Extract the (x, y) coordinate from the center of the cell holding the provided text.  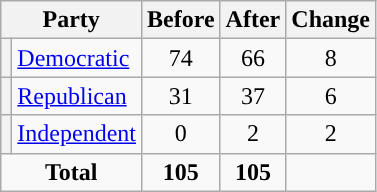
31 (180, 96)
Party (72, 20)
66 (253, 58)
0 (180, 134)
Total (72, 172)
8 (331, 58)
Change (331, 20)
Democratic (77, 58)
Republican (77, 96)
After (253, 20)
Independent (77, 134)
74 (180, 58)
Before (180, 20)
6 (331, 96)
37 (253, 96)
